Scan for the cell matching the given text and deliver its [x, y] coordinate at center. 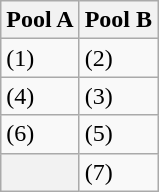
Pool B [118, 20]
(1) [40, 58]
(3) [118, 96]
(4) [40, 96]
(6) [40, 134]
(2) [118, 58]
Pool A [40, 20]
(5) [118, 134]
(7) [118, 172]
